Identify which cell holds the provided text, then report its (x, y) central coordinate. 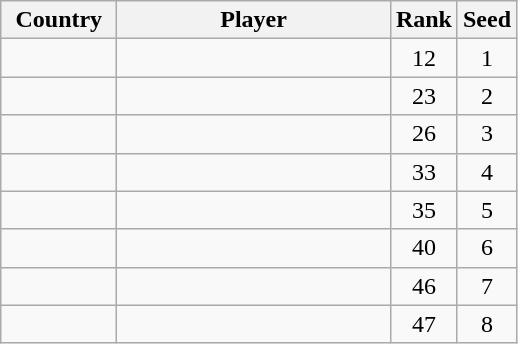
46 (424, 286)
23 (424, 96)
8 (486, 324)
40 (424, 248)
2 (486, 96)
33 (424, 172)
35 (424, 210)
Country (59, 20)
Rank (424, 20)
12 (424, 58)
1 (486, 58)
7 (486, 286)
26 (424, 134)
6 (486, 248)
4 (486, 172)
3 (486, 134)
Player (254, 20)
47 (424, 324)
Seed (486, 20)
5 (486, 210)
